Scan for the cell matching the given text and deliver its (x, y) coordinate at center. 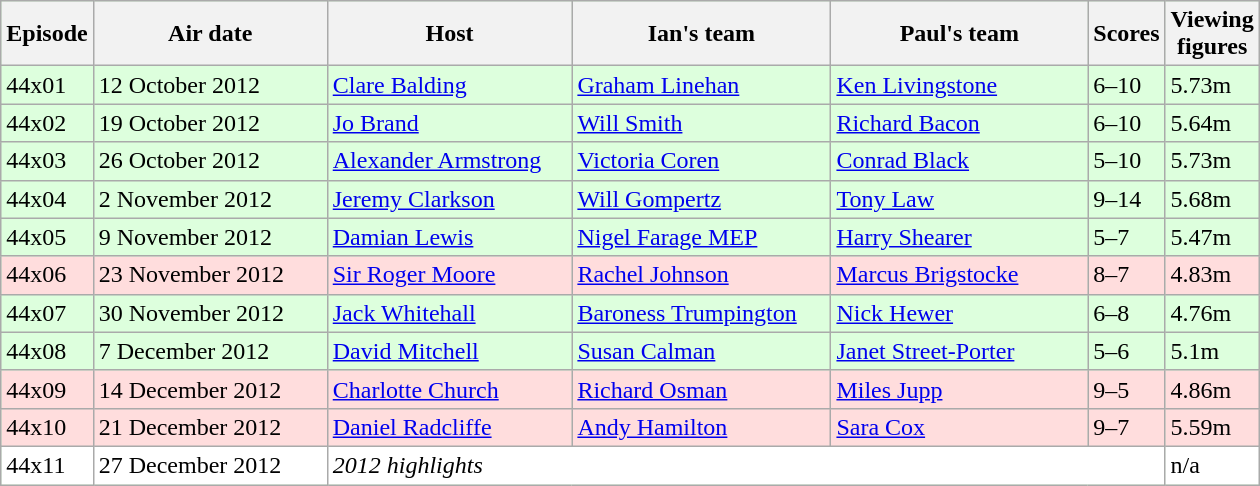
9–14 (1126, 199)
2 November 2012 (210, 199)
Will Gompertz (702, 199)
2012 highlights (746, 465)
Rachel Johnson (702, 275)
14 December 2012 (210, 389)
Air date (210, 34)
David Mitchell (450, 351)
Richard Osman (702, 389)
Sir Roger Moore (450, 275)
5.68m (1212, 199)
44x08 (47, 351)
23 November 2012 (210, 275)
Victoria Coren (702, 161)
Will Smith (702, 123)
6–8 (1126, 313)
5.47m (1212, 237)
44x06 (47, 275)
Miles Jupp (960, 389)
Viewing figures (1212, 34)
Janet Street-Porter (960, 351)
Damian Lewis (450, 237)
19 October 2012 (210, 123)
Baroness Trumpington (702, 313)
21 December 2012 (210, 427)
44x03 (47, 161)
Ken Livingstone (960, 85)
Jack Whitehall (450, 313)
Daniel Radcliffe (450, 427)
44x04 (47, 199)
9–5 (1126, 389)
Richard Bacon (960, 123)
44x09 (47, 389)
Susan Calman (702, 351)
7 December 2012 (210, 351)
Tony Law (960, 199)
Host (450, 34)
Alexander Armstrong (450, 161)
Episode (47, 34)
8–7 (1126, 275)
Charlotte Church (450, 389)
Jeremy Clarkson (450, 199)
Andy Hamilton (702, 427)
5–6 (1126, 351)
44x07 (47, 313)
5.1m (1212, 351)
5.64m (1212, 123)
Scores (1126, 34)
Nick Hewer (960, 313)
44x01 (47, 85)
Nigel Farage MEP (702, 237)
44x02 (47, 123)
44x11 (47, 465)
44x05 (47, 237)
Ian's team (702, 34)
Conrad Black (960, 161)
27 December 2012 (210, 465)
30 November 2012 (210, 313)
9–7 (1126, 427)
Marcus Brigstocke (960, 275)
26 October 2012 (210, 161)
9 November 2012 (210, 237)
Jo Brand (450, 123)
Harry Shearer (960, 237)
Graham Linehan (702, 85)
4.83m (1212, 275)
5.59m (1212, 427)
5–10 (1126, 161)
5–7 (1126, 237)
4.76m (1212, 313)
Clare Balding (450, 85)
n/a (1212, 465)
Sara Cox (960, 427)
4.86m (1212, 389)
12 October 2012 (210, 85)
Paul's team (960, 34)
44x10 (47, 427)
